Output the (x, y) coordinate of the center of the cell containing the given text.  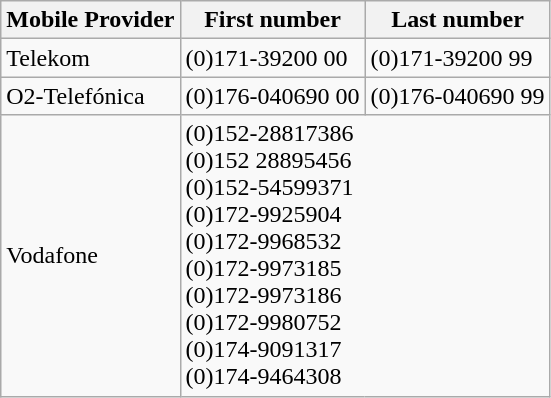
Vodafone (90, 256)
Last number (458, 20)
First number (272, 20)
O2-Telefónica (90, 96)
Telekom (90, 58)
(0)176-040690 99 (458, 96)
Mobile Provider (90, 20)
(0)171-39200 99 (458, 58)
(0)176-040690 00 (272, 96)
(0)152-28817386(0)152 28895456(0)152-54599371(0)172-9925904(0)172-9968532(0)172-9973185(0)172-9973186(0)172-9980752(0)174-9091317(0)174-9464308 (365, 256)
(0)171-39200 00 (272, 58)
